Return the [x, y] coordinate for the center point of the cell that contains the specified text.  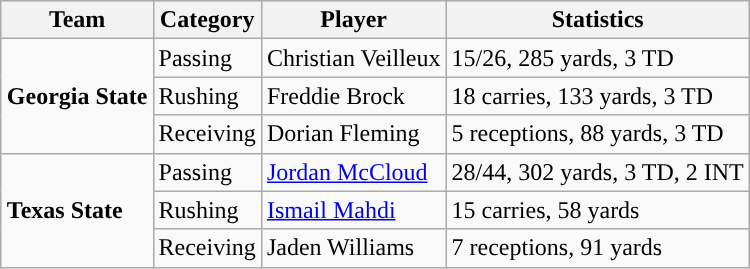
Player [354, 20]
28/44, 302 yards, 3 TD, 2 INT [598, 172]
15/26, 285 yards, 3 TD [598, 58]
Statistics [598, 20]
15 carries, 58 yards [598, 210]
Category [207, 20]
Texas State [77, 210]
7 receptions, 91 yards [598, 248]
Team [77, 20]
5 receptions, 88 yards, 3 TD [598, 134]
Jordan McCloud [354, 172]
Georgia State [77, 96]
Christian Veilleux [354, 58]
Jaden Williams [354, 248]
Freddie Brock [354, 96]
18 carries, 133 yards, 3 TD [598, 96]
Dorian Fleming [354, 134]
Ismail Mahdi [354, 210]
